Detect which cell encompasses the target text, then output its [x, y] center coordinate. 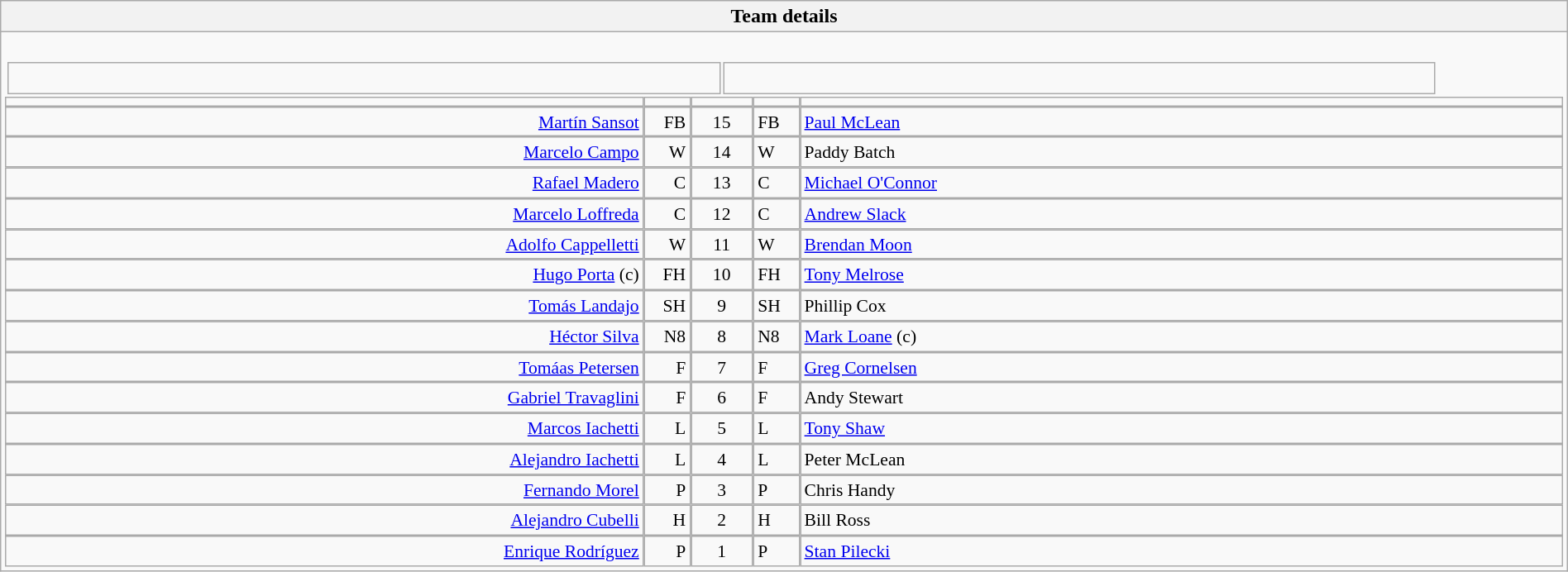
Paddy Batch [1181, 152]
7 [721, 367]
Martín Sansot [324, 122]
Stan Pilecki [1181, 551]
Hugo Porta (c) [324, 274]
Marcos Iachetti [324, 428]
Alejandro Iachetti [324, 460]
Bill Ross [1181, 521]
Héctor Silva [324, 336]
Fernando Morel [324, 489]
Paul McLean [1181, 122]
Tony Shaw [1181, 428]
Enrique Rodríguez [324, 551]
5 [721, 428]
1 [721, 551]
Alejandro Cubelli [324, 521]
Marcelo Campo [324, 152]
Adolfo Cappelletti [324, 245]
13 [721, 184]
Phillip Cox [1181, 306]
10 [721, 274]
15 [721, 122]
8 [721, 336]
Mark Loane (c) [1181, 336]
Tomás Landajo [324, 306]
2 [721, 521]
Chris Handy [1181, 489]
Team details [784, 17]
Andy Stewart [1181, 398]
6 [721, 398]
12 [721, 213]
3 [721, 489]
Brendan Moon [1181, 245]
4 [721, 460]
9 [721, 306]
Marcelo Loffreda [324, 213]
Rafael Madero [324, 184]
Tony Melrose [1181, 274]
Michael O'Connor [1181, 184]
Greg Cornelsen [1181, 367]
Tomáas Petersen [324, 367]
11 [721, 245]
Andrew Slack [1181, 213]
Peter McLean [1181, 460]
14 [721, 152]
Gabriel Travaglini [324, 398]
